For the text-containing cell, return its midpoint in [X, Y] coordinate format. 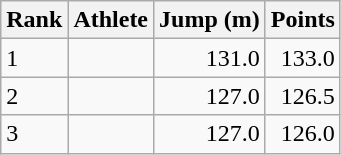
126.5 [302, 96]
Athlete [111, 20]
Points [302, 20]
1 [34, 58]
3 [34, 134]
Rank [34, 20]
Jump (m) [210, 20]
126.0 [302, 134]
133.0 [302, 58]
131.0 [210, 58]
2 [34, 96]
